Locate the cell with the specified text and output its [X, Y] center coordinate. 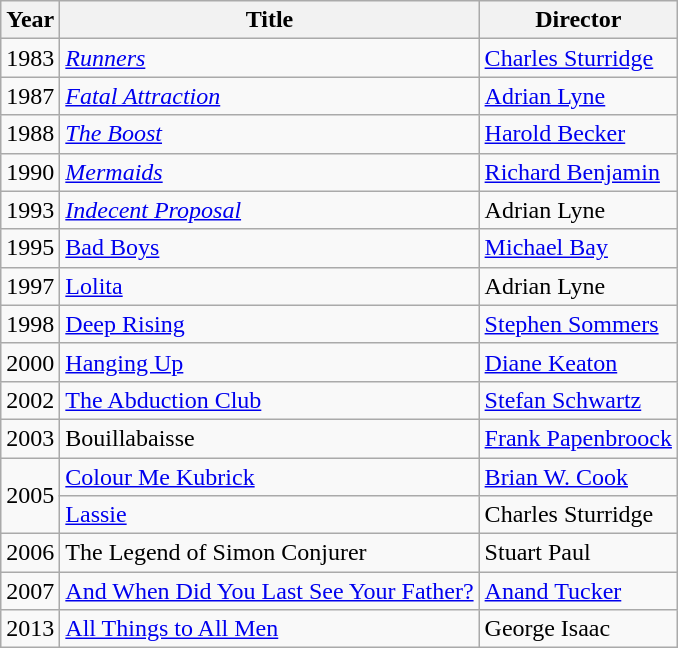
The Abduction Club [270, 400]
Bouillabaisse [270, 438]
2000 [30, 362]
The Boost [270, 134]
1993 [30, 210]
Anand Tucker [578, 591]
Title [270, 20]
Director [578, 20]
Stuart Paul [578, 553]
The Legend of Simon Conjurer [270, 553]
Stephen Sommers [578, 324]
Frank Papenbroock [578, 438]
Lolita [270, 286]
All Things to All Men [270, 629]
Richard Benjamin [578, 172]
1998 [30, 324]
1987 [30, 96]
Lassie [270, 515]
Bad Boys [270, 248]
1983 [30, 58]
Colour Me Kubrick [270, 477]
1990 [30, 172]
1995 [30, 248]
1997 [30, 286]
Mermaids [270, 172]
2006 [30, 553]
1988 [30, 134]
Hanging Up [270, 362]
George Isaac [578, 629]
Harold Becker [578, 134]
Fatal Attraction [270, 96]
Year [30, 20]
Michael Bay [578, 248]
2005 [30, 496]
And When Did You Last See Your Father? [270, 591]
2013 [30, 629]
2003 [30, 438]
Deep Rising [270, 324]
Brian W. Cook [578, 477]
2007 [30, 591]
Diane Keaton [578, 362]
2002 [30, 400]
Indecent Proposal [270, 210]
Runners [270, 58]
Stefan Schwartz [578, 400]
